Output the [X, Y] coordinate of the center of the cell containing the given text.  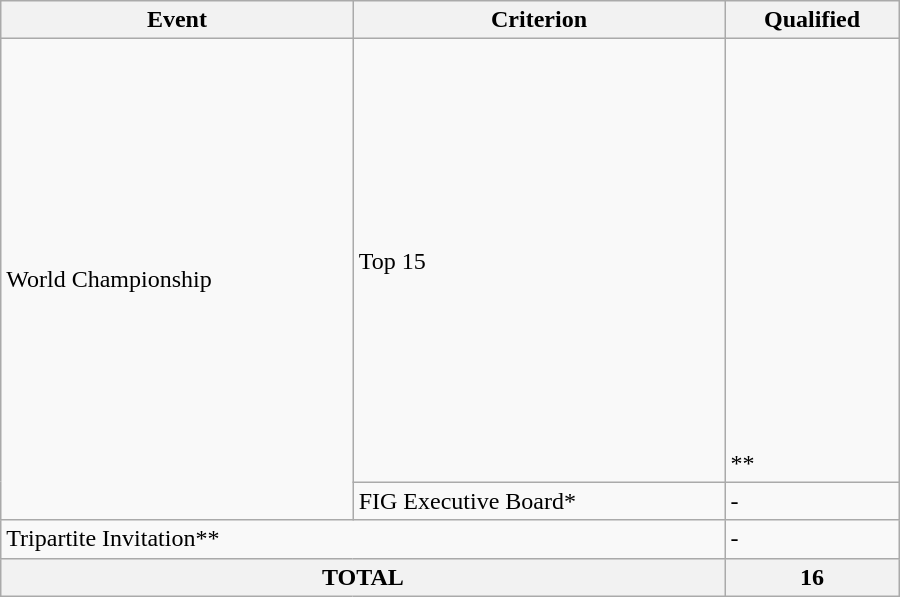
FIG Executive Board* [539, 501]
Qualified [812, 20]
TOTAL [363, 577]
16 [812, 577]
Criterion [539, 20]
** [812, 260]
Event [177, 20]
Top 15 [539, 260]
Tripartite Invitation** [363, 539]
World Championship [177, 280]
